Return the (x, y) coordinate for the center point of the cell that contains the specified text.  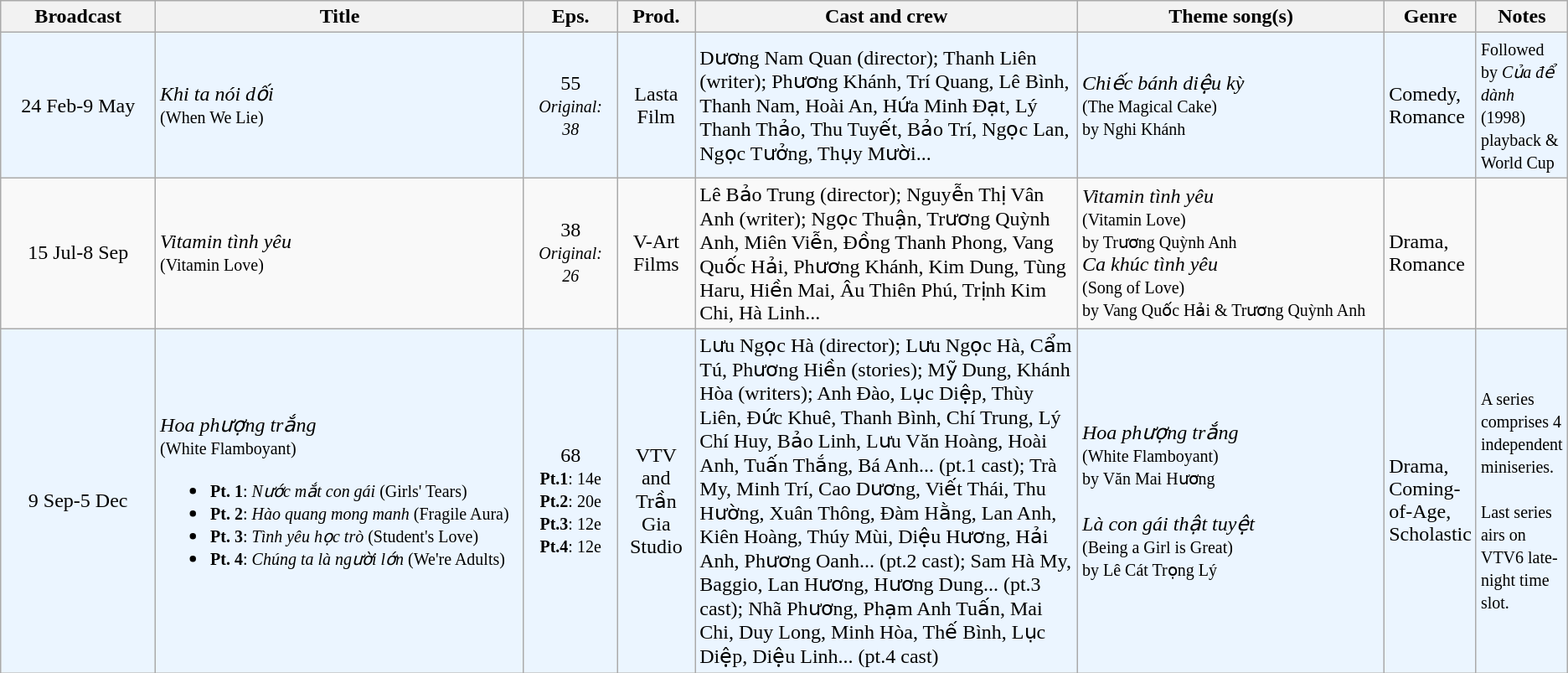
9 Sep-5 Dec (79, 500)
Drama, Romance (1431, 253)
Prod. (657, 17)
Cast and crew (886, 17)
Title (340, 17)
Vitamin tình yêu (Vitamin Love)by Trương Quỳnh AnhCa khúc tình yêu (Song of Love)by Vang Quốc Hải & Trương Quỳnh Anh (1231, 253)
Vitamin tình yêu (Vitamin Love) (340, 253)
Followed by Của để dành (1998) playback & World Cup (1521, 106)
A series comprises 4 independent miniseries.Last series airs on VTV6 late-night time slot. (1521, 500)
68 Pt.1: 14ePt.2: 20ePt.3: 12ePt.4: 12e (570, 500)
Theme song(s) (1231, 17)
Eps. (570, 17)
Chiếc bánh diệu kỳ (The Magical Cake)by Nghi Khánh (1231, 106)
V-Art Films (657, 253)
Genre (1431, 17)
Lasta Film (657, 106)
24 Feb-9 May (79, 106)
38Original: 26 (570, 253)
15 Jul-8 Sep (79, 253)
Hoa phượng trắng (White Flamboyant)by Văn Mai HươngLà con gái thật tuyệt (Being a Girl is Great)by Lê Cát Trọng Lý (1231, 500)
Khi ta nói dối (When We Lie) (340, 106)
VTVandTrần Gia Studio (657, 500)
Comedy, Romance (1431, 106)
Drama, Coming-of-Age, Scholastic (1431, 500)
55Original: 38 (570, 106)
Broadcast (79, 17)
Notes (1521, 17)
